Search for the cell housing the specified text and yield its (x, y) center coordinate. 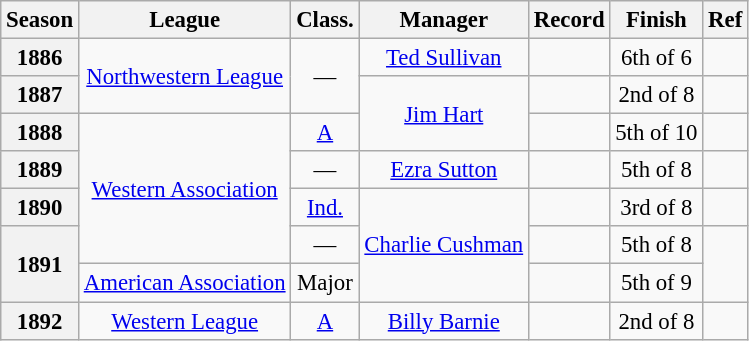
Record (568, 20)
Northwestern League (184, 76)
Western League (184, 321)
5th of 9 (656, 283)
American Association (184, 283)
Ind. (325, 208)
Billy Barnie (444, 321)
5th of 10 (656, 133)
Major (325, 283)
Season (40, 20)
Charlie Cushman (444, 246)
Class. (325, 20)
1891 (40, 264)
Finish (656, 20)
3rd of 8 (656, 208)
1887 (40, 95)
Jim Hart (444, 114)
1890 (40, 208)
6th of 6 (656, 58)
1889 (40, 170)
Ref (726, 20)
1888 (40, 133)
1892 (40, 321)
Western Association (184, 189)
Ted Sullivan (444, 58)
1886 (40, 58)
Manager (444, 20)
League (184, 20)
Ezra Sutton (444, 170)
